Find where the given text appears and provide that cell's center as [X, Y] coordinate. 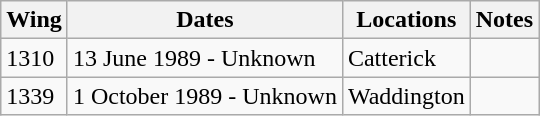
Locations [406, 20]
1310 [34, 58]
Catterick [406, 58]
13 June 1989 - Unknown [204, 58]
1 October 1989 - Unknown [204, 96]
1339 [34, 96]
Waddington [406, 96]
Notes [504, 20]
Wing [34, 20]
Dates [204, 20]
